Return (X, Y) of the center of cell containing provided text 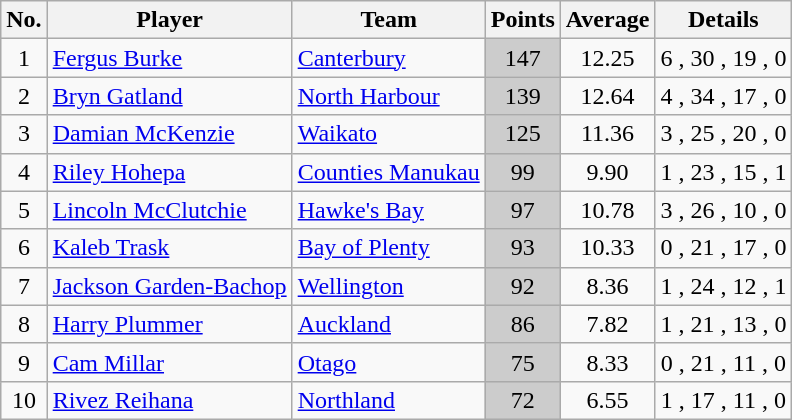
92 (522, 286)
Details (724, 20)
97 (522, 210)
Cam Millar (170, 362)
Waikato (388, 134)
Hawke's Bay (388, 210)
8.36 (608, 286)
5 (24, 210)
7.82 (608, 324)
86 (522, 324)
Average (608, 20)
1 , 23 , 15 , 1 (724, 172)
4 (24, 172)
72 (522, 400)
6 (24, 248)
99 (522, 172)
Otago (388, 362)
Fergus Burke (170, 58)
No. (24, 20)
Northland (388, 400)
1 , 21 , 13 , 0 (724, 324)
Auckland (388, 324)
6.55 (608, 400)
Harry Plummer (170, 324)
Canterbury (388, 58)
1 , 17 , 11 , 0 (724, 400)
3 , 26 , 10 , 0 (724, 210)
Points (522, 20)
Lincoln McClutchie (170, 210)
Team (388, 20)
North Harbour (388, 96)
Kaleb Trask (170, 248)
Counties Manukau (388, 172)
3 (24, 134)
8 (24, 324)
10 (24, 400)
6 , 30 , 19 , 0 (724, 58)
93 (522, 248)
2 (24, 96)
9 (24, 362)
Bay of Plenty (388, 248)
Wellington (388, 286)
11.36 (608, 134)
125 (522, 134)
147 (522, 58)
75 (522, 362)
0 , 21 , 11 , 0 (724, 362)
1 (24, 58)
7 (24, 286)
10.33 (608, 248)
8.33 (608, 362)
9.90 (608, 172)
139 (522, 96)
Jackson Garden-Bachop (170, 286)
4 , 34 , 17 , 0 (724, 96)
Player (170, 20)
12.64 (608, 96)
Riley Hohepa (170, 172)
0 , 21 , 17 , 0 (724, 248)
Bryn Gatland (170, 96)
3 , 25 , 20 , 0 (724, 134)
12.25 (608, 58)
1 , 24 , 12 , 1 (724, 286)
Damian McKenzie (170, 134)
10.78 (608, 210)
Rivez Reihana (170, 400)
